Pinpoint the cell where the given text exists, returning its [x, y] midpoint coordinate. 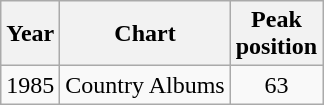
63 [276, 85]
Chart [145, 34]
Year [30, 34]
Peakposition [276, 34]
1985 [30, 85]
Country Albums [145, 85]
